Identify which cell holds the provided text, then report its (x, y) central coordinate. 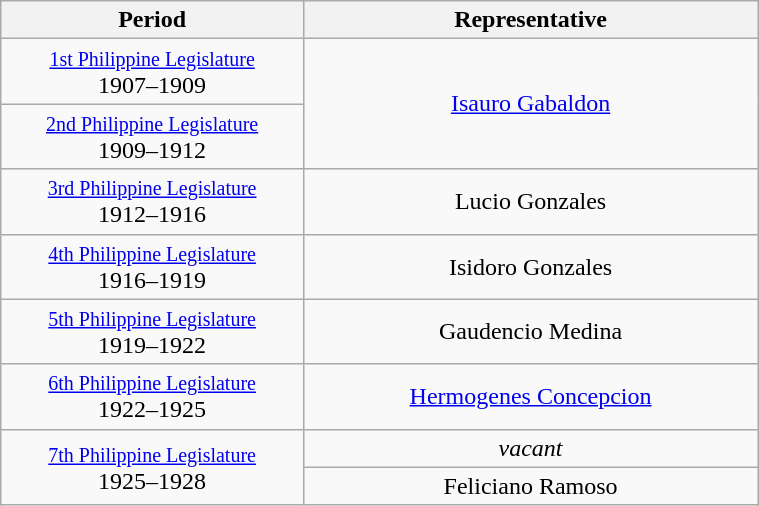
5th Philippine Legislature1919–1922 (152, 332)
Hermogenes Concepcion (530, 396)
vacant (530, 448)
2nd Philippine Legislature1909–1912 (152, 136)
7th Philippine Legislature1925–1928 (152, 467)
Period (152, 20)
1st Philippine Legislature1907–1909 (152, 72)
Feliciano Ramoso (530, 486)
6th Philippine Legislature1922–1925 (152, 396)
Lucio Gonzales (530, 202)
Gaudencio Medina (530, 332)
4th Philippine Legislature1916–1919 (152, 266)
3rd Philippine Legislature1912–1916 (152, 202)
Isidoro Gonzales (530, 266)
Isauro Gabaldon (530, 104)
Representative (530, 20)
